Search for the cell housing the specified text and yield its [x, y] center coordinate. 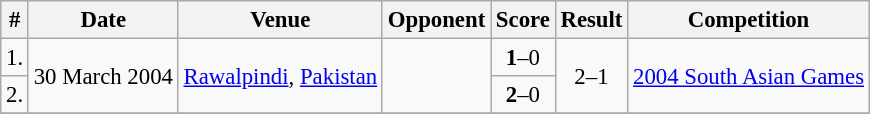
Result [592, 20]
1. [15, 58]
# [15, 20]
Venue [280, 20]
2–0 [524, 95]
Date [103, 20]
Competition [749, 20]
2. [15, 95]
1–0 [524, 58]
2–1 [592, 76]
30 March 2004 [103, 76]
2004 South Asian Games [749, 76]
Rawalpindi, Pakistan [280, 76]
Opponent [436, 20]
Score [524, 20]
